From the cell containing the given text, extract its center point as (x, y) coordinate. 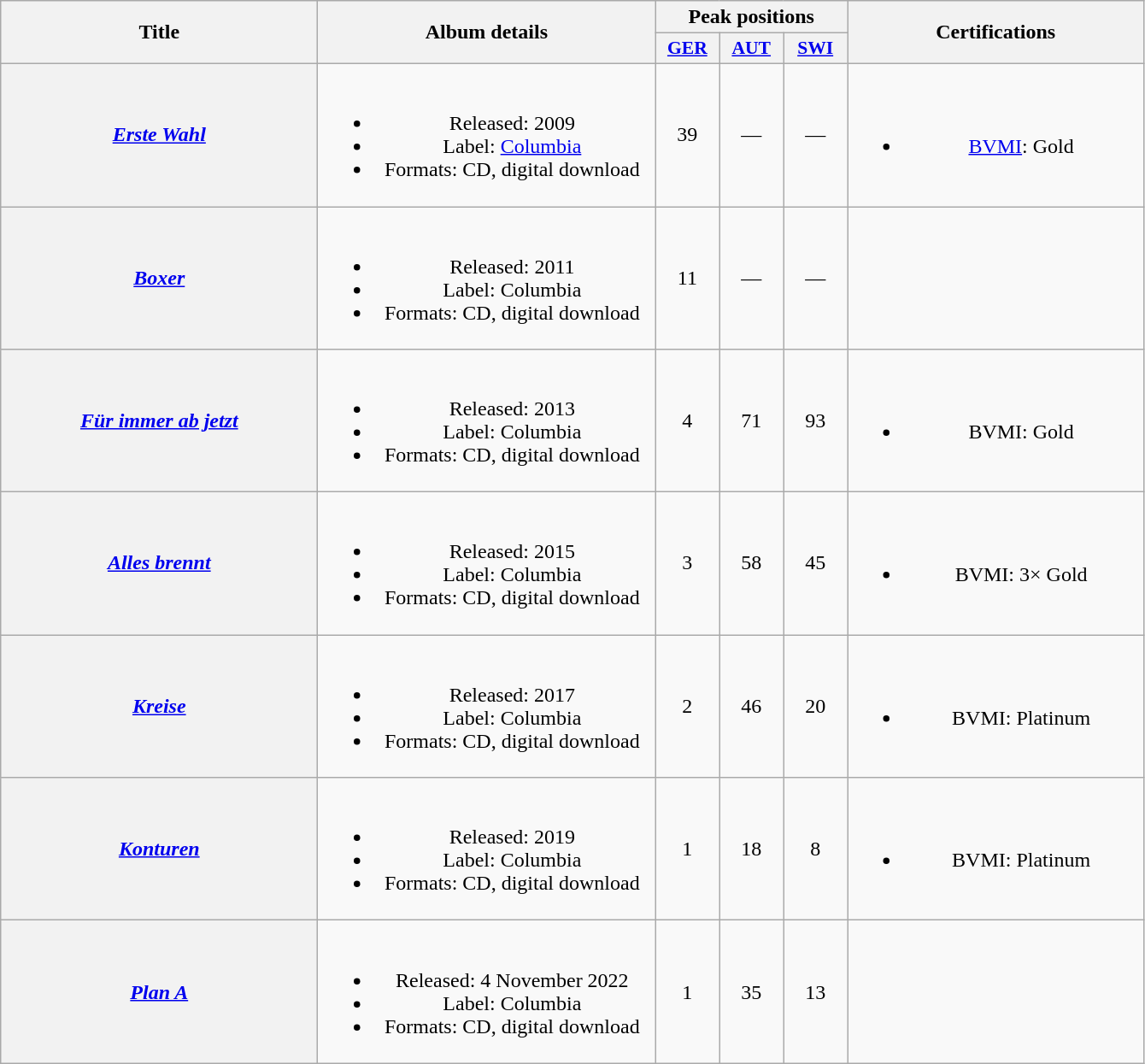
Peak positions (752, 17)
Für immer ab jetzt (159, 420)
11 (687, 279)
Kreise (159, 706)
SWI (815, 49)
AUT (752, 49)
Boxer (159, 279)
8 (815, 849)
GER (687, 49)
93 (815, 420)
Released: 2009Label: ColumbiaFormats: CD, digital download (487, 135)
35 (752, 991)
71 (752, 420)
Album details (487, 32)
BVMI: 3× Gold (996, 564)
Released: 4 November 2022Label: ColumbiaFormats: CD, digital download (487, 991)
13 (815, 991)
45 (815, 564)
Alles brennt (159, 564)
58 (752, 564)
18 (752, 849)
20 (815, 706)
Certifications (996, 32)
Released: 2013Label: ColumbiaFormats: CD, digital download (487, 420)
39 (687, 135)
46 (752, 706)
Title (159, 32)
Released: 2017Label: ColumbiaFormats: CD, digital download (487, 706)
4 (687, 420)
Released: 2011Label: ColumbiaFormats: CD, digital download (487, 279)
Erste Wahl (159, 135)
Plan A (159, 991)
Released: 2015Label: ColumbiaFormats: CD, digital download (487, 564)
Konturen (159, 849)
Released: 2019Label: ColumbiaFormats: CD, digital download (487, 849)
2 (687, 706)
3 (687, 564)
